Detect which cell encompasses the target text, then output its (x, y) center coordinate. 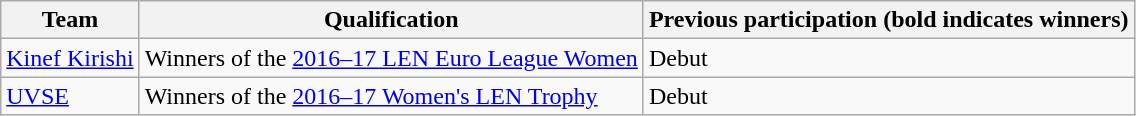
Qualification (391, 20)
Winners of the 2016–17 LEN Euro League Women (391, 58)
UVSE (70, 96)
Team (70, 20)
Kinef Kirishi (70, 58)
Winners of the 2016–17 Women's LEN Trophy (391, 96)
Previous participation (bold indicates winners) (888, 20)
